Find where the given text appears and provide that cell's center as [x, y] coordinate. 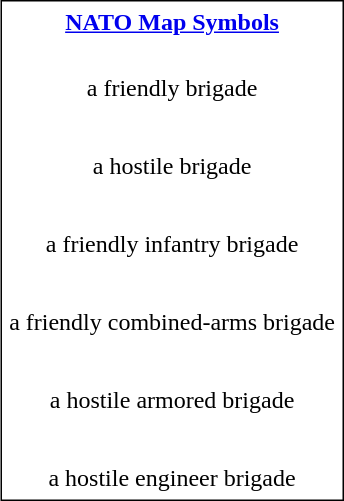
a friendly combined-arms brigade [172, 322]
a friendly infantry brigade [172, 244]
a friendly brigade [172, 88]
NATO Map Symbols [172, 22]
a hostile engineer brigade [172, 478]
a hostile brigade [172, 166]
a hostile armored brigade [172, 400]
